Scan for the cell matching the given text and deliver its [x, y] coordinate at center. 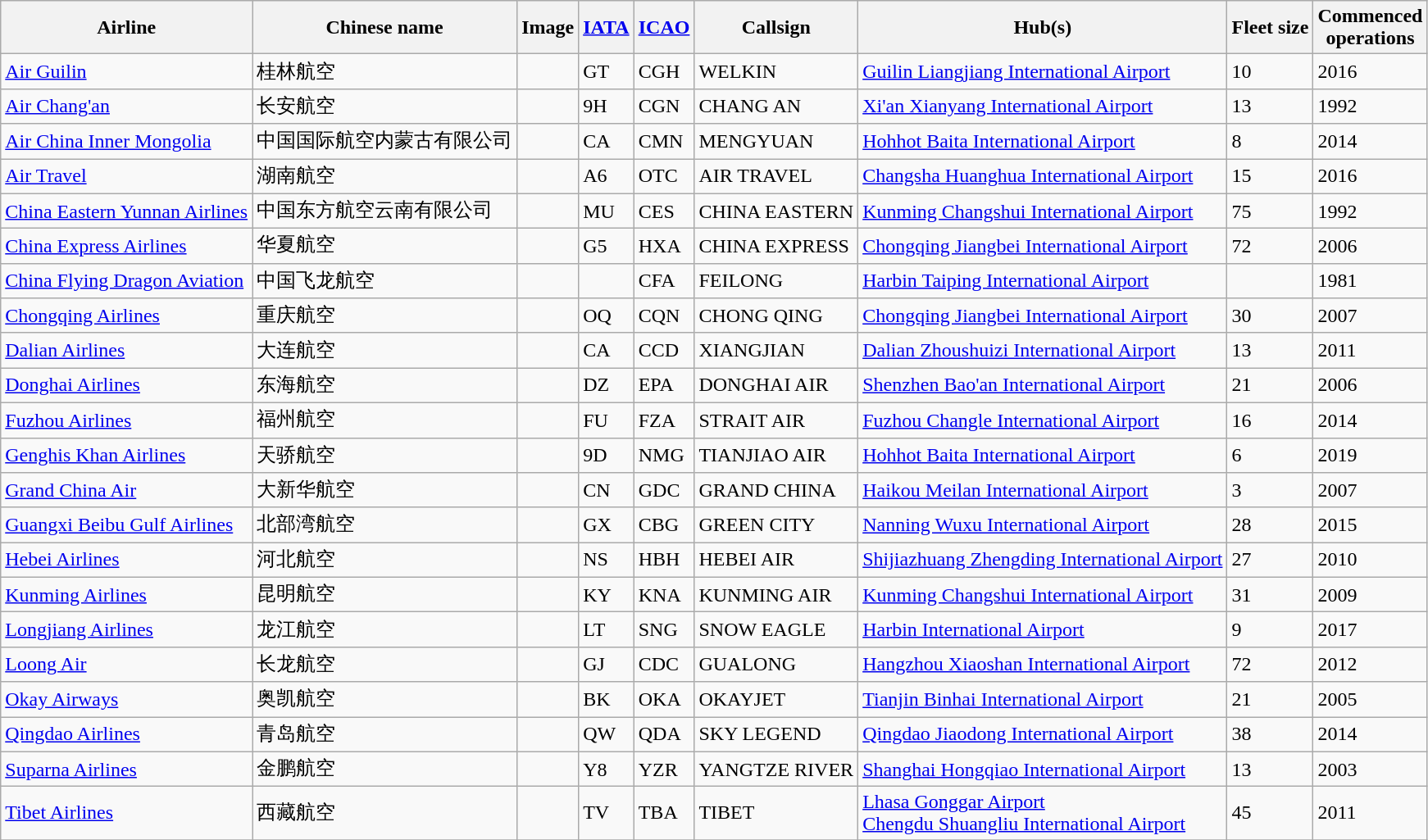
Air Chang'an [126, 107]
6 [1271, 456]
Dalian Airlines [126, 351]
湖南航空 [385, 177]
FZA [664, 420]
QW [607, 734]
Fleet size [1271, 28]
FEILONG [776, 280]
CGN [664, 107]
CHINA EASTERN [776, 211]
重庆航空 [385, 316]
中国国际航空内蒙古有限公司 [385, 141]
中国飞龙航空 [385, 280]
长龙航空 [385, 664]
KY [607, 595]
38 [1271, 734]
TIANJIAO AIR [776, 456]
Image [548, 28]
Xi'an Xianyang International Airport [1043, 107]
2019 [1371, 456]
OKAYJET [776, 700]
CGH [664, 72]
FU [607, 420]
奥凯航空 [385, 700]
TV [607, 813]
华夏航空 [385, 246]
Dalian Zhoushuizi International Airport [1043, 351]
Commencedoperations [1371, 28]
KNA [664, 595]
3 [1271, 490]
Air China Inner Mongolia [126, 141]
Callsign [776, 28]
CN [607, 490]
NS [607, 561]
大新华航空 [385, 490]
15 [1271, 177]
TBA [664, 813]
9D [607, 456]
SNG [664, 629]
ICAO [664, 28]
HXA [664, 246]
2015 [1371, 524]
HEBEI AIR [776, 561]
Grand China Air [126, 490]
Shenzhen Bao'an International Airport [1043, 385]
Guangxi Beibu Gulf Airlines [126, 524]
Fuzhou Changle International Airport [1043, 420]
CFA [664, 280]
Harbin International Airport [1043, 629]
16 [1271, 420]
OQ [607, 316]
KUNMING AIR [776, 595]
Longjiang Airlines [126, 629]
昆明航空 [385, 595]
西藏航空 [385, 813]
30 [1271, 316]
2003 [1371, 769]
Fuzhou Airlines [126, 420]
75 [1271, 211]
45 [1271, 813]
河北航空 [385, 561]
Chinese name [385, 28]
XIANGJIAN [776, 351]
IATA [607, 28]
2017 [1371, 629]
GX [607, 524]
BK [607, 700]
Loong Air [126, 664]
Haikou Meilan International Airport [1043, 490]
STRAIT AIR [776, 420]
LT [607, 629]
CQN [664, 316]
东海航空 [385, 385]
G5 [607, 246]
GREEN CITY [776, 524]
QDA [664, 734]
NMG [664, 456]
2009 [1371, 595]
GUALONG [776, 664]
YZR [664, 769]
CCD [664, 351]
DZ [607, 385]
8 [1271, 141]
Hub(s) [1043, 28]
CBG [664, 524]
GDC [664, 490]
中国东方航空云南有限公司 [385, 211]
Air Guilin [126, 72]
Airline [126, 28]
WELKIN [776, 72]
AIR TRAVEL [776, 177]
OKA [664, 700]
Hangzhou Xiaoshan International Airport [1043, 664]
Tibet Airlines [126, 813]
Y8 [607, 769]
天骄航空 [385, 456]
9H [607, 107]
EPA [664, 385]
Genghis Khan Airlines [126, 456]
长安航空 [385, 107]
Kunming Airlines [126, 595]
MU [607, 211]
Guilin Liangjiang International Airport [1043, 72]
桂林航空 [385, 72]
Air Travel [126, 177]
青岛航空 [385, 734]
China Express Airlines [126, 246]
北部湾航空 [385, 524]
DONGHAI AIR [776, 385]
SNOW EAGLE [776, 629]
2005 [1371, 700]
Okay Airways [126, 700]
9 [1271, 629]
Nanning Wuxu International Airport [1043, 524]
China Flying Dragon Aviation [126, 280]
2010 [1371, 561]
Shijiazhuang Zhengding International Airport [1043, 561]
1981 [1371, 280]
CES [664, 211]
TIBET [776, 813]
2012 [1371, 664]
福州航空 [385, 420]
MENGYUAN [776, 141]
28 [1271, 524]
Changsha Huanghua International Airport [1043, 177]
OTC [664, 177]
SKY LEGEND [776, 734]
Tianjin Binhai International Airport [1043, 700]
China Eastern Yunnan Airlines [126, 211]
CHONG QING [776, 316]
GT [607, 72]
Qingdao Airlines [126, 734]
YANGTZE RIVER [776, 769]
Lhasa Gonggar AirportChengdu Shuangliu International Airport [1043, 813]
CHANG AN [776, 107]
Qingdao Jiaodong International Airport [1043, 734]
Chongqing Airlines [126, 316]
HBH [664, 561]
大连航空 [385, 351]
Harbin Taiping International Airport [1043, 280]
金鹏航空 [385, 769]
27 [1271, 561]
GRAND CHINA [776, 490]
CMN [664, 141]
CDC [664, 664]
龙江航空 [385, 629]
Donghai Airlines [126, 385]
Shanghai Hongqiao International Airport [1043, 769]
A6 [607, 177]
Hebei Airlines [126, 561]
CHINA EXPRESS [776, 246]
GJ [607, 664]
31 [1271, 595]
10 [1271, 72]
Suparna Airlines [126, 769]
